Find where the given text appears and provide that cell's center as [x, y] coordinate. 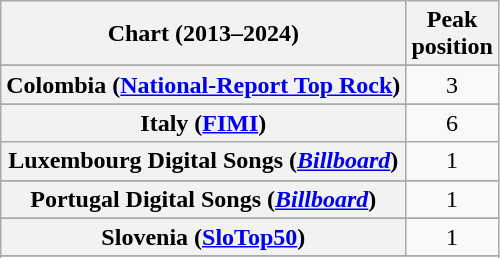
Italy (FIMI) [204, 123]
Chart (2013–2024) [204, 34]
Colombia (National-Report Top Rock) [204, 85]
3 [452, 85]
Slovenia (SloTop50) [204, 237]
Portugal Digital Songs (Billboard) [204, 199]
Luxembourg Digital Songs (Billboard) [204, 161]
Peakposition [452, 34]
6 [452, 123]
